Search for the cell housing the specified text and yield its [x, y] center coordinate. 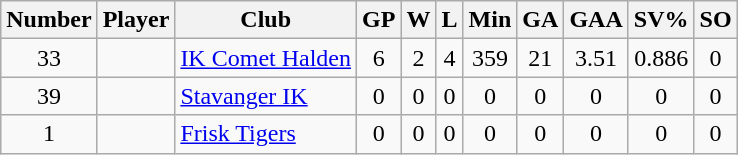
Number [49, 20]
359 [490, 58]
Frisk Tigers [266, 134]
W [418, 20]
L [450, 20]
SO [716, 20]
2 [418, 58]
GP [379, 20]
Min [490, 20]
IK Comet Halden [266, 58]
33 [49, 58]
4 [450, 58]
Stavanger IK [266, 96]
39 [49, 96]
3.51 [596, 58]
21 [540, 58]
1 [49, 134]
Club [266, 20]
GA [540, 20]
GAA [596, 20]
6 [379, 58]
Player [136, 20]
0.886 [661, 58]
SV% [661, 20]
